Capture the cell that displays the provided text and extract its (x, y) central coordinate. 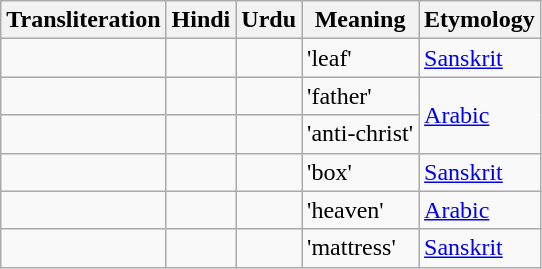
'mattress' (360, 248)
Transliteration (84, 20)
'father' (360, 96)
'anti-christ' (360, 134)
'heaven' (360, 210)
'leaf' (360, 58)
Hindi (201, 20)
Urdu (269, 20)
Etymology (480, 20)
'box' (360, 172)
Meaning (360, 20)
